Identify which cell holds the provided text, then report its [X, Y] central coordinate. 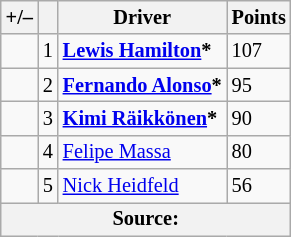
1 [48, 51]
Points [259, 17]
107 [259, 51]
90 [259, 118]
Fernando Alonso* [142, 85]
80 [259, 152]
Lewis Hamilton* [142, 51]
Nick Heidfeld [142, 186]
3 [48, 118]
Felipe Massa [142, 152]
4 [48, 152]
+/– [20, 17]
Driver [142, 17]
56 [259, 186]
Source: [146, 219]
2 [48, 85]
95 [259, 85]
5 [48, 186]
Kimi Räikkönen* [142, 118]
